From the cell containing the given text, extract its center point as (X, Y) coordinate. 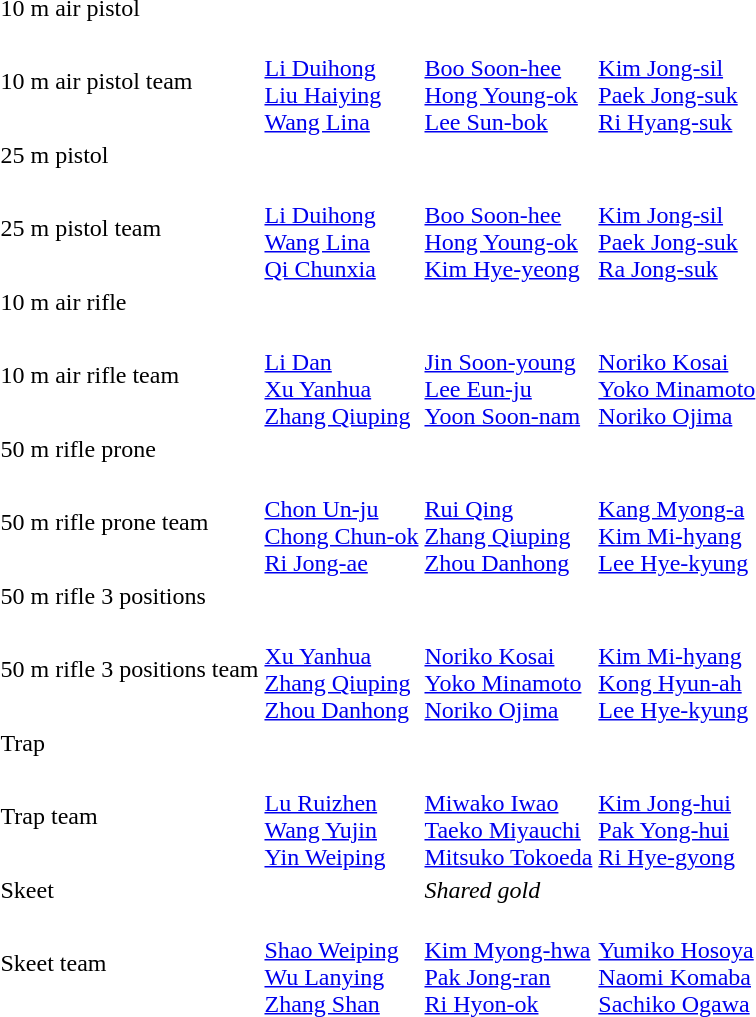
Chon Un-juChong Chun-okRi Jong-ae (342, 522)
Jin Soon-youngLee Eun-juYoon Soon-nam (508, 376)
Rui QingZhang QiupingZhou Danhong (508, 522)
Shared gold (508, 890)
Li DanXu YanhuaZhang Qiuping (342, 376)
Boo Soon-heeHong Young-okKim Hye-yeong (508, 228)
Li DuihongLiu HaiyingWang Lina (342, 82)
Miwako IwaoTaeko MiyauchiMitsuko Tokoeda (508, 816)
Li DuihongWang LinaQi Chunxia (342, 228)
Xu YanhuaZhang QiupingZhou Danhong (342, 670)
Boo Soon-heeHong Young-okLee Sun-bok (508, 82)
Lu RuizhenWang YujinYin Weiping (342, 816)
Noriko KosaiYoko MinamotoNoriko Ojima (508, 670)
